Search for the cell housing the specified text and yield its (x, y) center coordinate. 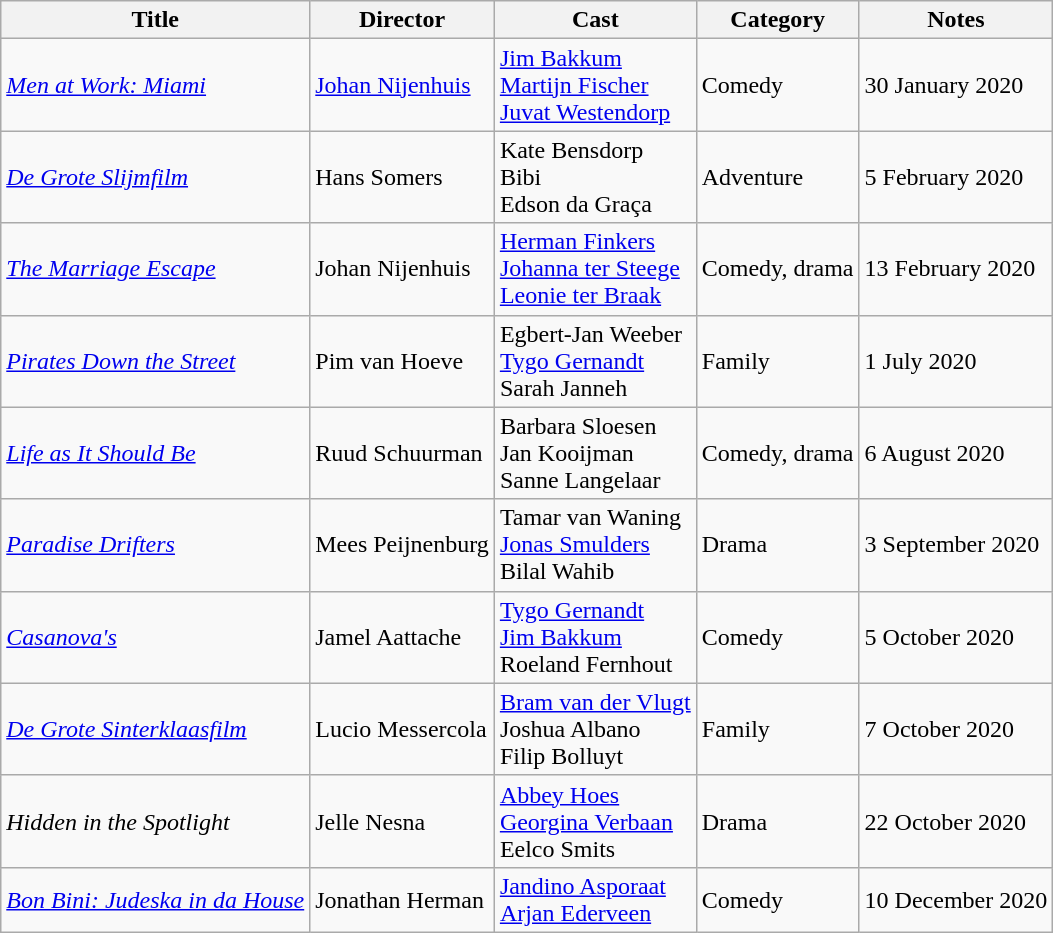
Casanova's (156, 637)
Jim BakkumMartijn FischerJuvat Westendorp (595, 85)
3 September 2020 (956, 545)
Bram van der VlugtJoshua AlbanoFilip Bolluyt (595, 729)
Hidden in the Spotlight (156, 821)
Barbara SloesenJan KooijmanSanne Langelaar (595, 453)
13 February 2020 (956, 269)
Title (156, 20)
Abbey HoesGeorgina VerbaanEelco Smits (595, 821)
Cast (595, 20)
Mees Peijnenburg (402, 545)
Jandino AsporaatArjan Ederveen (595, 900)
5 February 2020 (956, 177)
Jelle Nesna (402, 821)
Life as It Should Be (156, 453)
Pim van Hoeve (402, 361)
Adventure (778, 177)
Bon Bini: Judeska in da House (156, 900)
1 July 2020 (956, 361)
Jonathan Herman (402, 900)
7 October 2020 (956, 729)
Director (402, 20)
22 October 2020 (956, 821)
Kate BensdorpBibiEdson da Graça (595, 177)
Jamel Aattache (402, 637)
Paradise Drifters (156, 545)
5 October 2020 (956, 637)
Lucio Messercola (402, 729)
Category (778, 20)
Tamar van WaningJonas SmuldersBilal Wahib (595, 545)
30 January 2020 (956, 85)
Men at Work: Miami (156, 85)
Herman FinkersJohanna ter SteegeLeonie ter Braak (595, 269)
Notes (956, 20)
6 August 2020 (956, 453)
The Marriage Escape (156, 269)
Ruud Schuurman (402, 453)
Egbert-Jan WeeberTygo GernandtSarah Janneh (595, 361)
Tygo GernandtJim BakkumRoeland Fernhout (595, 637)
Pirates Down the Street (156, 361)
Hans Somers (402, 177)
De Grote Slijmfilm (156, 177)
De Grote Sinterklaasfilm (156, 729)
10 December 2020 (956, 900)
